Return (x, y) of the center of cell containing provided text 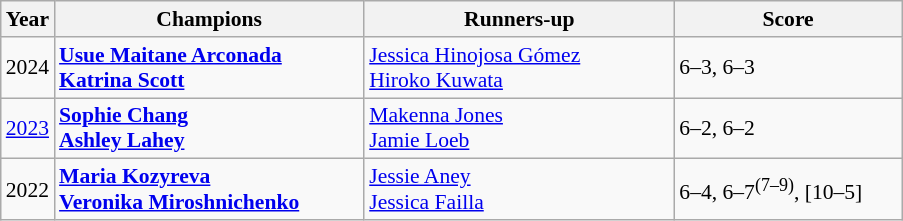
Champions (209, 19)
6–4, 6–7(7–9), [10–5] (788, 190)
Score (788, 19)
6–2, 6–2 (788, 128)
2024 (28, 68)
Usue Maitane Arconada Katrina Scott (209, 68)
Makenna Jones Jamie Loeb (519, 128)
Year (28, 19)
6–3, 6–3 (788, 68)
Runners-up (519, 19)
Jessie Aney Jessica Failla (519, 190)
2022 (28, 190)
Sophie Chang Ashley Lahey (209, 128)
2023 (28, 128)
Maria Kozyreva Veronika Miroshnichenko (209, 190)
Jessica Hinojosa Gómez Hiroko Kuwata (519, 68)
